Detect which cell encompasses the target text, then output its [X, Y] center coordinate. 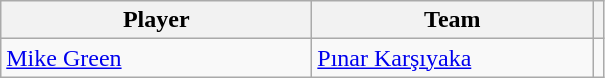
Mike Green [156, 58]
Player [156, 20]
Pınar Karşıyaka [452, 58]
Team [452, 20]
